Detect which cell encompasses the target text, then output its [x, y] center coordinate. 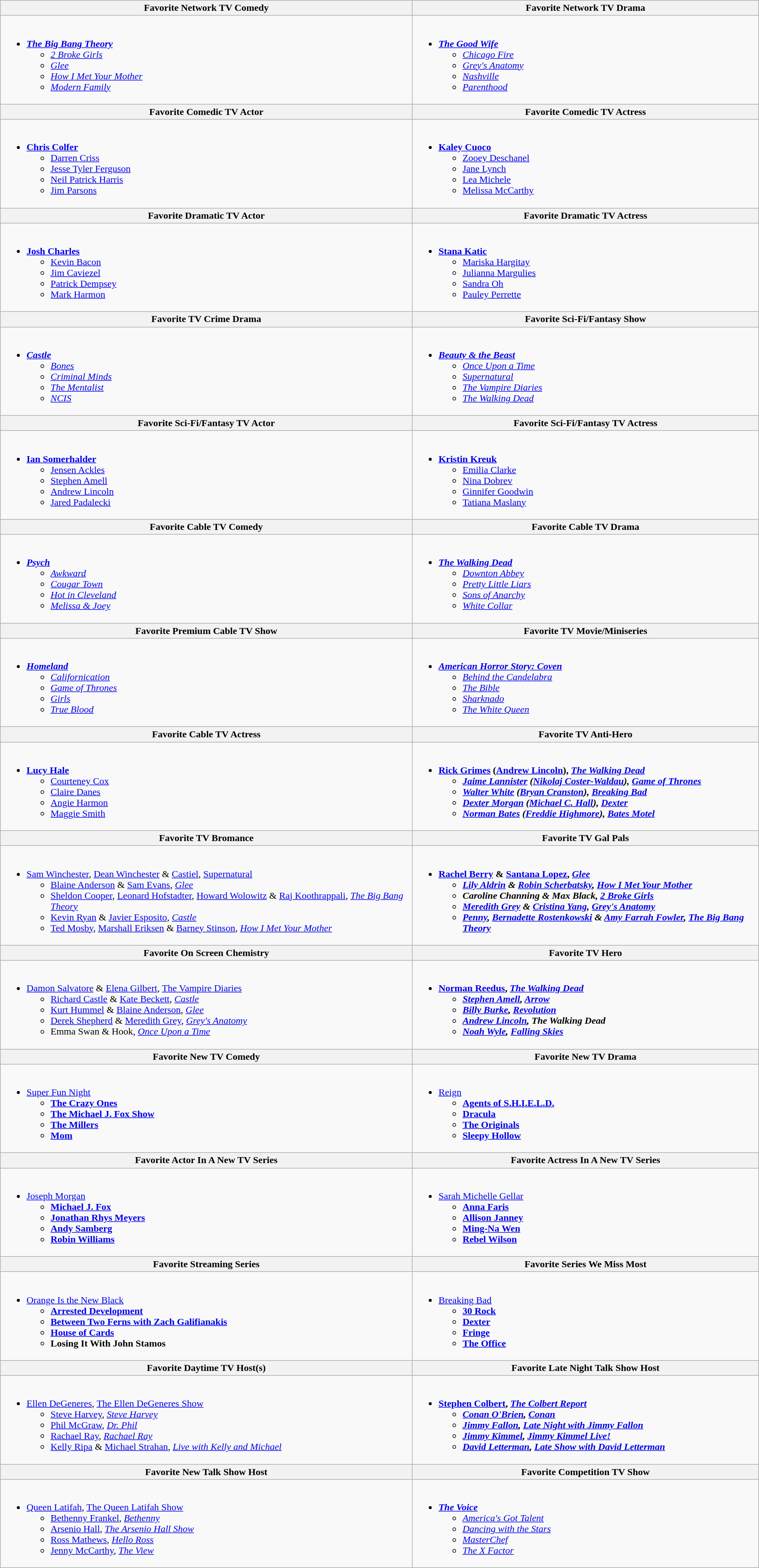
Favorite TV Hero [585, 953]
Favorite Comedic TV Actor [207, 112]
Favorite Actress In A New TV Series [585, 1160]
Chris ColferDarren CrissJesse Tyler FergusonNeil Patrick HarrisJim Parsons [207, 163]
Favorite TV Anti-Hero [585, 735]
Favorite Streaming Series [207, 1264]
Orange Is the New BlackArrested DevelopmentBetween Two Ferns with Zach GalifianakisHouse of CardsLosing It With John Stamos [207, 1316]
Ian SomerhalderJensen AcklesStephen AmellAndrew LincolnJared Padalecki [207, 475]
Favorite Sci-Fi/Fantasy TV Actor [207, 423]
Favorite New TV Comedy [207, 1057]
American Horror Story: CovenBehind the CandelabraThe BibleSharknadoThe White Queen [585, 682]
Favorite TV Crime Drama [207, 319]
Joseph MorganMichael J. FoxJonathan Rhys MeyersAndy SambergRobin Williams [207, 1212]
Favorite Comedic TV Actress [585, 112]
Favorite Late Night Talk Show Host [585, 1368]
Favorite Daytime TV Host(s) [207, 1368]
Favorite Dramatic TV Actor [207, 215]
Super Fun NightThe Crazy OnesThe Michael J. Fox ShowThe MillersMom [207, 1109]
Favorite Competition TV Show [585, 1472]
Favorite Sci-Fi/Fantasy TV Actress [585, 423]
ReignAgents of S.H.I.E.L.D.DraculaThe OriginalsSleepy Hollow [585, 1109]
CastleBonesCriminal MindsThe MentalistNCIS [207, 371]
Favorite New Talk Show Host [207, 1472]
Favorite Network TV Comedy [207, 8]
Favorite New TV Drama [585, 1057]
Favorite On Screen Chemistry [207, 953]
HomelandCalifornicationGame of ThronesGirlsTrue Blood [207, 682]
The Walking DeadDownton AbbeyPretty Little LiarsSons of AnarchyWhite Collar [585, 578]
Favorite Cable TV Comedy [207, 527]
Sarah Michelle GellarAnna FarisAllison JanneyMing-Na WenRebel Wilson [585, 1212]
Queen Latifah, The Queen Latifah ShowBethenny Frankel, BethennyArsenio Hall, The Arsenio Hall ShowRoss Mathews, Hello RossJenny McCarthy, The View [207, 1524]
Favorite TV Movie/Miniseries [585, 631]
Favorite Sci-Fi/Fantasy Show [585, 319]
The Big Bang Theory2 Broke GirlsGleeHow I Met Your MotherModern Family [207, 60]
Favorite Dramatic TV Actress [585, 215]
Favorite TV Bromance [207, 838]
Favorite TV Gal Pals [585, 838]
The VoiceAmerica's Got TalentDancing with the StarsMasterChefThe X Factor [585, 1524]
Josh CharlesKevin BaconJim CaviezelPatrick DempseyMark Harmon [207, 268]
Kaley CuocoZooey DeschanelJane LynchLea MicheleMelissa McCarthy [585, 163]
Favorite Cable TV Actress [207, 735]
Favorite Series We Miss Most [585, 1264]
Norman Reedus, The Walking DeadStephen Amell, ArrowBilly Burke, RevolutionAndrew Lincoln, The Walking DeadNoah Wyle, Falling Skies [585, 1004]
Stana KaticMariska HargitayJulianna MarguliesSandra OhPauley Perrette [585, 268]
Favorite Cable TV Drama [585, 527]
The Good WifeChicago FireGrey's AnatomyNashvilleParenthood [585, 60]
Beauty & the BeastOnce Upon a TimeSupernaturalThe Vampire DiariesThe Walking Dead [585, 371]
Kristin KreukEmilia ClarkeNina DobrevGinnifer GoodwinTatiana Maslany [585, 475]
Lucy HaleCourteney CoxClaire DanesAngie HarmonMaggie Smith [207, 787]
Favorite Network TV Drama [585, 8]
Favorite Actor In A New TV Series [207, 1160]
PsychAwkwardCougar TownHot in ClevelandMelissa & Joey [207, 578]
Favorite Premium Cable TV Show [207, 631]
Breaking Bad30 RockDexterFringeThe Office [585, 1316]
